Detect which cell encompasses the target text, then output its (x, y) center coordinate. 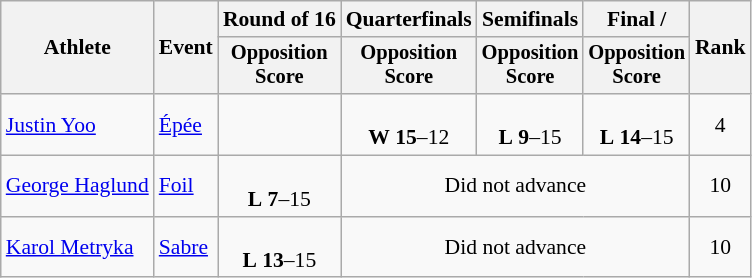
Épée (186, 124)
Final / (636, 19)
L 13–15 (280, 248)
4 (720, 124)
W 15–12 (409, 124)
Foil (186, 186)
Athlete (78, 48)
Quarterfinals (409, 19)
Round of 16 (280, 19)
Karol Metryka (78, 248)
George Haglund (78, 186)
L 9–15 (530, 124)
Justin Yoo (78, 124)
Rank (720, 48)
L 14–15 (636, 124)
Semifinals (530, 19)
L 7–15 (280, 186)
Event (186, 48)
Sabre (186, 248)
